Detect which cell encompasses the target text, then output its (X, Y) center coordinate. 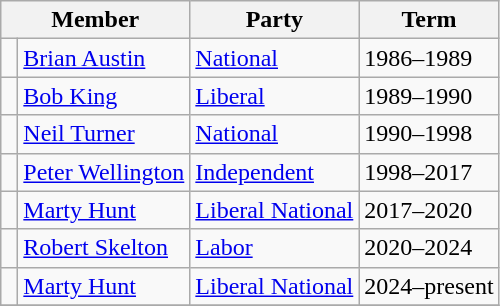
1986–1989 (429, 58)
2020–2024 (429, 248)
Peter Wellington (104, 172)
Member (96, 20)
1990–1998 (429, 134)
Party (274, 20)
1998–2017 (429, 172)
Neil Turner (104, 134)
Bob King (104, 96)
Robert Skelton (104, 248)
Brian Austin (104, 58)
Independent (274, 172)
1989–1990 (429, 96)
Labor (274, 248)
2017–2020 (429, 210)
Liberal (274, 96)
2024–present (429, 286)
Term (429, 20)
